Capture the cell that displays the provided text and extract its (X, Y) central coordinate. 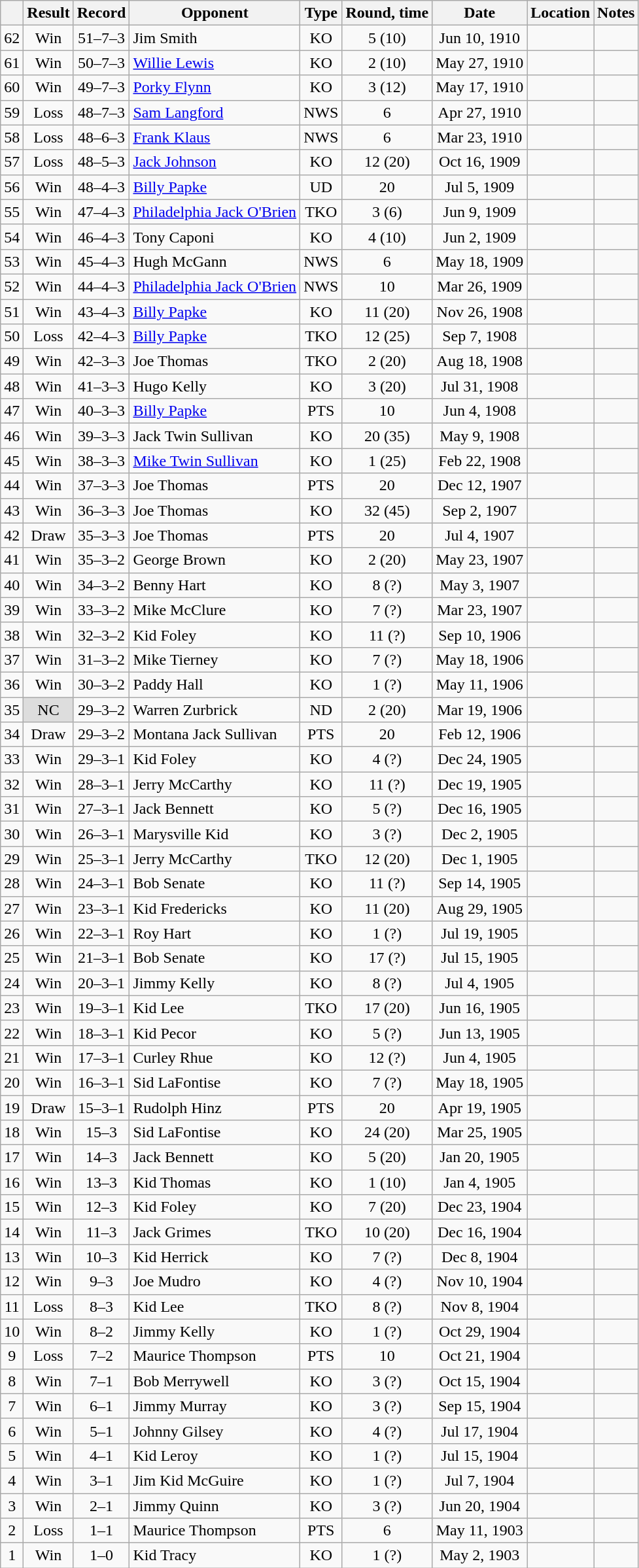
Record (101, 13)
7–1 (101, 1381)
UD (321, 187)
Dec 12, 1907 (480, 486)
16–3–1 (101, 1082)
May 9, 1908 (480, 436)
4 (12, 1480)
May 2, 1903 (480, 1556)
22–3–1 (101, 933)
5–1 (101, 1431)
47–4–3 (101, 212)
Jun 2, 1909 (480, 237)
30–3–2 (101, 684)
49 (12, 361)
Jack Twin Sullivan (215, 436)
30 (12, 834)
44 (12, 486)
22 (12, 1033)
Apr 27, 1910 (480, 112)
Jun 9, 1909 (480, 212)
Type (321, 13)
Joe Mudro (215, 1282)
32 (45) (387, 510)
37–3–3 (101, 486)
Kid Pecor (215, 1033)
Kid Thomas (215, 1182)
Aug 18, 1908 (480, 361)
26 (12, 933)
1–1 (101, 1531)
Oct 29, 1904 (480, 1331)
34 (12, 735)
39–3–3 (101, 436)
43–4–3 (101, 312)
Curley Rhue (215, 1058)
May 23, 1907 (480, 560)
18–3–1 (101, 1033)
Mar 23, 1907 (480, 610)
Dec 16, 1904 (480, 1232)
Nov 8, 1904 (480, 1307)
20–3–1 (101, 983)
39 (12, 610)
53 (12, 261)
3 (12) (387, 88)
4–1 (101, 1456)
Round, time (387, 13)
60 (12, 88)
5 (20) (387, 1158)
9 (12, 1356)
Dec 19, 1905 (480, 784)
Dec 16, 1905 (480, 809)
7–2 (101, 1356)
42–3–3 (101, 361)
23 (12, 1008)
52 (12, 286)
48 (12, 386)
Johnny Gilsey (215, 1431)
Jun 16, 1905 (480, 1008)
50–7–3 (101, 63)
Rudolph Hinz (215, 1108)
Date (480, 13)
35 (12, 709)
Jul 19, 1905 (480, 933)
Mar 26, 1909 (480, 286)
George Brown (215, 560)
Dec 24, 1905 (480, 759)
7 (20) (387, 1207)
Feb 22, 1908 (480, 461)
May 18, 1909 (480, 261)
56 (12, 187)
2 (12, 1531)
9–3 (101, 1282)
Jun 4, 1908 (480, 411)
Jan 20, 1905 (480, 1158)
36–3–3 (101, 510)
Warren Zurbrick (215, 709)
46–4–3 (101, 237)
Sep 15, 1904 (480, 1406)
21 (12, 1058)
19 (12, 1108)
3 (6) (387, 212)
38–3–3 (101, 461)
8–3 (101, 1307)
Mike Tierney (215, 659)
Mar 25, 1905 (480, 1133)
Jul 7, 1904 (480, 1480)
Sep 2, 1907 (480, 510)
May 27, 1910 (480, 63)
Jul 15, 1904 (480, 1456)
17 (?) (387, 958)
28–3–1 (101, 784)
36 (12, 684)
48–6–3 (101, 137)
49–7–3 (101, 88)
48–4–3 (101, 187)
10–3 (101, 1257)
31–3–2 (101, 659)
25 (12, 958)
14 (12, 1232)
Mar 19, 1906 (480, 709)
Hugh McGann (215, 261)
47 (12, 411)
3 (20) (387, 386)
1 (25) (387, 461)
May 11, 1906 (480, 684)
41–3–3 (101, 386)
57 (12, 162)
Jun 13, 1905 (480, 1033)
27 (12, 909)
11 (12, 1307)
1 (12, 1556)
Willie Lewis (215, 63)
24 (12, 983)
12 (12, 1282)
28 (12, 884)
5 (12, 1456)
Opponent (215, 13)
Frank Klaus (215, 137)
Roy Hart (215, 933)
Kid Leroy (215, 1456)
Jim Kid McGuire (215, 1480)
Jack Grimes (215, 1232)
Jun 4, 1905 (480, 1058)
18 (12, 1133)
11–3 (101, 1232)
Sep 14, 1905 (480, 884)
Mike Twin Sullivan (215, 461)
Dec 23, 1904 (480, 1207)
55 (12, 212)
54 (12, 237)
12 (?) (387, 1058)
33 (12, 759)
Sep 7, 1908 (480, 337)
May 11, 1903 (480, 1531)
Nov 10, 1904 (480, 1282)
Marysville Kid (215, 834)
10 (20) (387, 1232)
20 (35) (387, 436)
Jul 15, 1905 (480, 958)
24 (20) (387, 1133)
48–7–3 (101, 112)
Jimmy Murray (215, 1406)
42–4–3 (101, 337)
Sam Langford (215, 112)
33–3–2 (101, 610)
May 18, 1906 (480, 659)
40 (12, 585)
Dec 8, 1904 (480, 1257)
13–3 (101, 1182)
4 (10) (387, 237)
29–3–1 (101, 759)
45–4–3 (101, 261)
6–1 (101, 1406)
17 (20) (387, 1008)
Jul 4, 1905 (480, 983)
51–7–3 (101, 38)
Jun 20, 1904 (480, 1505)
Aug 29, 1905 (480, 909)
NC (48, 709)
14–3 (101, 1158)
Sep 10, 1906 (480, 635)
29 (12, 859)
46 (12, 436)
42 (12, 535)
Paddy Hall (215, 684)
Tony Caponi (215, 237)
3–1 (101, 1480)
Feb 12, 1906 (480, 735)
Jimmy Quinn (215, 1505)
1–0 (101, 1556)
Porky Flynn (215, 88)
17–3–1 (101, 1058)
16 (12, 1182)
41 (12, 560)
Jul 17, 1904 (480, 1431)
Mike McClure (215, 610)
Jack Johnson (215, 162)
44–4–3 (101, 286)
13 (12, 1257)
62 (12, 38)
59 (12, 112)
1 (10) (387, 1182)
2–1 (101, 1505)
Kid Tracy (215, 1556)
45 (12, 461)
15 (12, 1207)
50 (12, 337)
43 (12, 510)
Jul 31, 1908 (480, 386)
32 (12, 784)
37 (12, 659)
May 3, 1907 (480, 585)
25–3–1 (101, 859)
34–3–2 (101, 585)
Jim Smith (215, 38)
Jul 4, 1907 (480, 535)
Dec 1, 1905 (480, 859)
Kid Fredericks (215, 909)
Oct 15, 1904 (480, 1381)
48–5–3 (101, 162)
Oct 16, 1909 (480, 162)
12–3 (101, 1207)
31 (12, 809)
26–3–1 (101, 834)
ND (321, 709)
Dec 2, 1905 (480, 834)
Hugo Kelly (215, 386)
Oct 21, 1904 (480, 1356)
Location (561, 13)
Kid Herrick (215, 1257)
May 17, 1910 (480, 88)
58 (12, 137)
Apr 19, 1905 (480, 1108)
7 (12, 1406)
Result (48, 13)
8 (12, 1381)
61 (12, 63)
24–3–1 (101, 884)
51 (12, 312)
8–2 (101, 1331)
3 (12, 1505)
32–3–2 (101, 635)
Notes (616, 13)
27–3–1 (101, 809)
Mar 23, 1910 (480, 137)
40–3–3 (101, 411)
15–3 (101, 1133)
Jul 5, 1909 (480, 187)
Jun 10, 1910 (480, 38)
35–3–2 (101, 560)
Jan 4, 1905 (480, 1182)
23–3–1 (101, 909)
Bob Merrywell (215, 1381)
Nov 26, 1908 (480, 312)
35–3–3 (101, 535)
15–3–1 (101, 1108)
12 (25) (387, 337)
Montana Jack Sullivan (215, 735)
19–3–1 (101, 1008)
2 (10) (387, 63)
38 (12, 635)
May 18, 1905 (480, 1082)
17 (12, 1158)
21–3–1 (101, 958)
Benny Hart (215, 585)
5 (10) (387, 38)
